Search for the cell housing the specified text and yield its (X, Y) center coordinate. 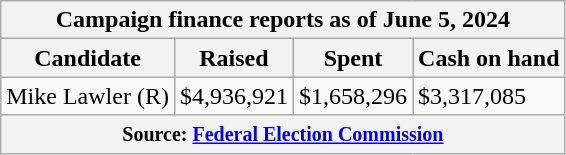
Campaign finance reports as of June 5, 2024 (283, 20)
Source: Federal Election Commission (283, 134)
Mike Lawler (R) (88, 96)
Raised (234, 58)
Spent (352, 58)
Cash on hand (489, 58)
Candidate (88, 58)
$4,936,921 (234, 96)
$1,658,296 (352, 96)
$3,317,085 (489, 96)
